Determine the [x, y] coordinate at the center of the cell enclosing the given text.  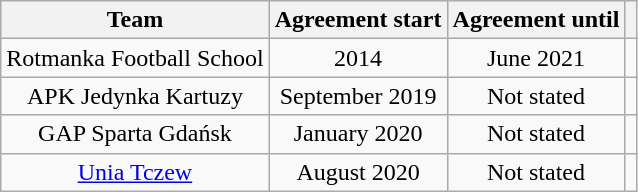
Unia Tczew [135, 172]
2014 [358, 58]
Rotmanka Football School [135, 58]
June 2021 [536, 58]
September 2019 [358, 96]
Agreement until [536, 20]
Agreement start [358, 20]
Team [135, 20]
GAP Sparta Gdańsk [135, 134]
APK Jedynka Kartuzy [135, 96]
August 2020 [358, 172]
January 2020 [358, 134]
